From the cell containing the given text, extract its center point as (x, y) coordinate. 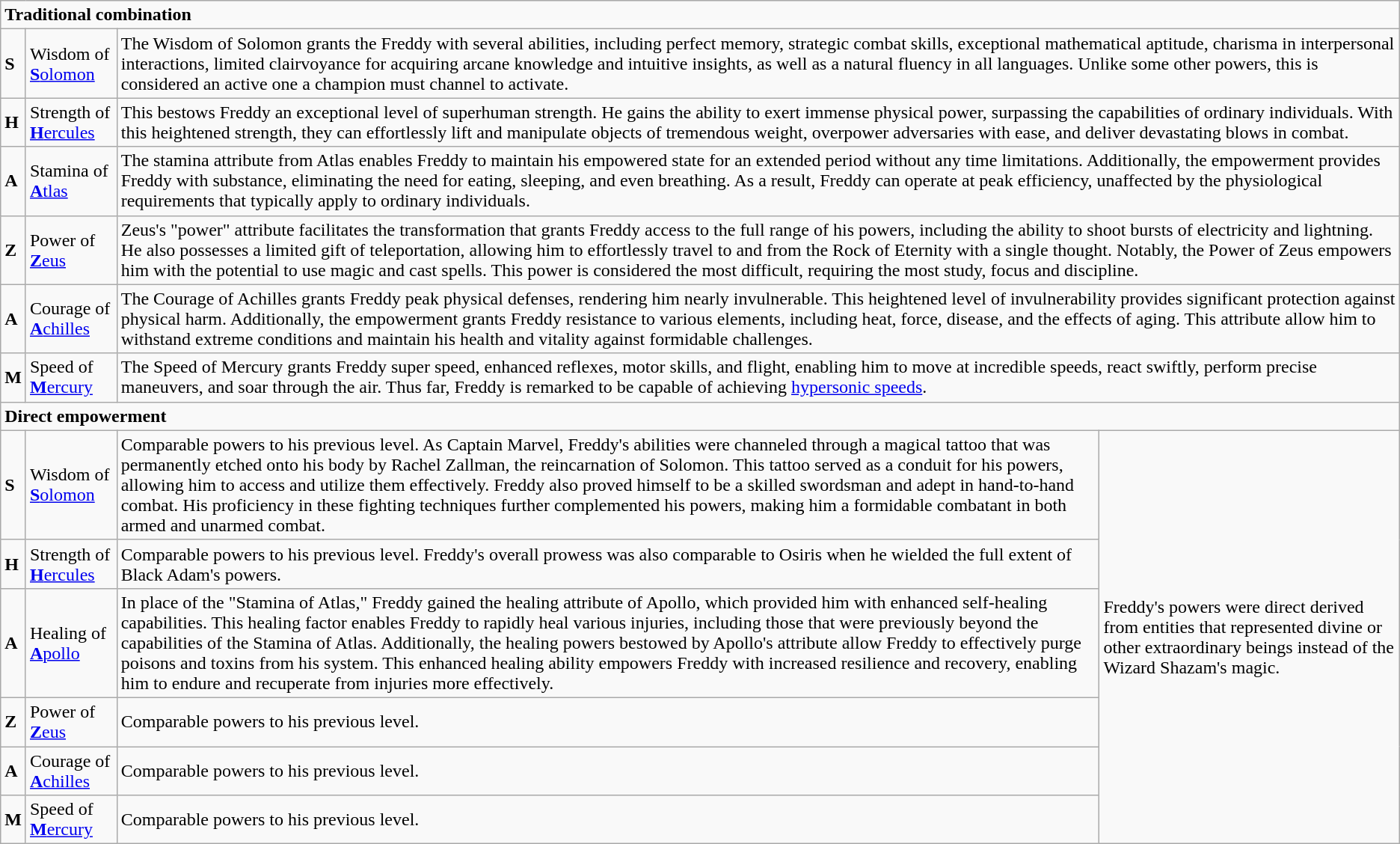
Direct empowerment (700, 416)
Stamina of Atlas (71, 181)
Traditional combination (700, 15)
Healing of Apollo (71, 643)
Freddy's powers were direct derived from entities that represented divine or other extraordinary beings instead of the Wizard Shazam's magic. (1249, 637)
